Scan for the cell matching the given text and deliver its [X, Y] coordinate at center. 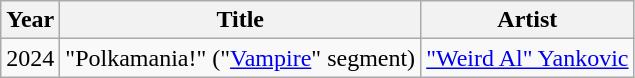
Artist [528, 20]
"Weird Al" Yankovic [528, 58]
Year [30, 20]
"Polkamania!" ("Vampire" segment) [240, 58]
Title [240, 20]
2024 [30, 58]
